Pinpoint the cell where the given text exists, returning its [x, y] midpoint coordinate. 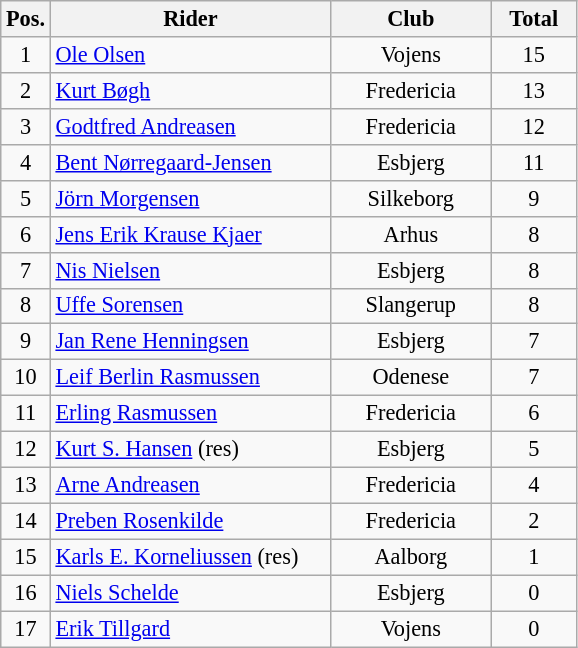
Niels Schelde [190, 593]
Pos. [26, 19]
Godtfred Andreasen [190, 126]
3 [26, 126]
Erling Rasmussen [190, 414]
Preben Rosenkilde [190, 521]
Jens Erik Krause Kjaer [190, 234]
Jörn Morgensen [190, 198]
Kurt S. Hansen (res) [190, 450]
Nis Nielsen [190, 270]
Leif Berlin Rasmussen [190, 378]
10 [26, 378]
Arne Andreasen [190, 485]
Jan Rene Henningsen [190, 342]
Erik Tillgard [190, 629]
Total [534, 19]
Uffe Sorensen [190, 306]
Slangerup [411, 306]
Ole Olsen [190, 55]
Club [411, 19]
Bent Nørregaard-Jensen [190, 162]
Karls E. Korneliussen (res) [190, 557]
14 [26, 521]
Silkeborg [411, 198]
16 [26, 593]
Kurt Bøgh [190, 90]
17 [26, 629]
Aalborg [411, 557]
Odenese [411, 378]
Arhus [411, 234]
Rider [190, 19]
